Search for the cell housing the specified text and yield its (X, Y) center coordinate. 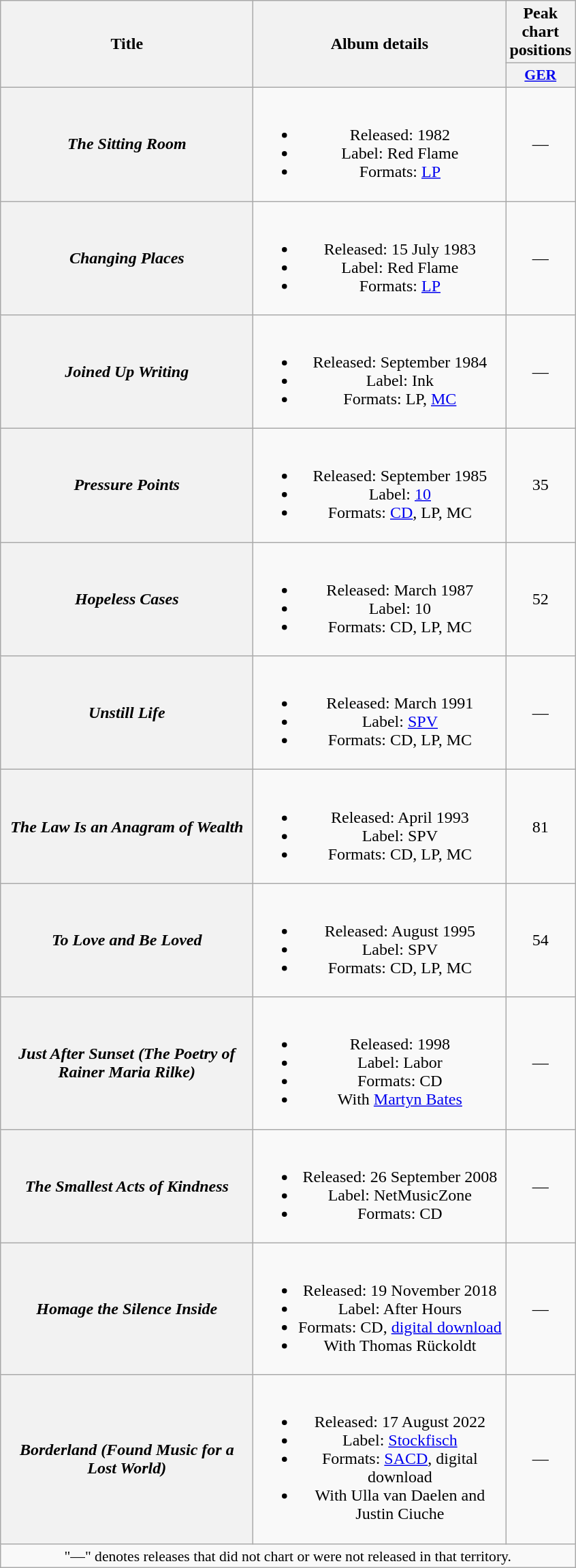
Homage the Silence Inside (127, 1309)
Released: March 1991Label: SPVFormats: CD, LP, MC (380, 713)
Album details (380, 44)
Pressure Points (127, 486)
Released: April 1993Label: SPVFormats: CD, LP, MC (380, 826)
Peak chart positions (541, 32)
Released: 19 November 2018Label: After HoursFormats: CD, digital downloadWith Thomas Rückoldt (380, 1309)
Changing Places (127, 259)
Released: 1982Label: Red FlameFormats: LP (380, 144)
Borderland (Found Music for a Lost World) (127, 1459)
Released: 26 September 2008Label: NetMusicZoneFormats: CD (380, 1186)
To Love and Be Loved (127, 941)
Hopeless Cases (127, 599)
Released: 17 August 2022Label: StockfischFormats: SACD, digital downloadWith Ulla van Daelen and Justin Ciuche (380, 1459)
Just After Sunset (The Poetry of Rainer Maria Rilke) (127, 1063)
Released: 15 July 1983Label: Red FlameFormats: LP (380, 259)
GER (541, 76)
The Sitting Room (127, 144)
Released: September 1984Label: InkFormats: LP, MC (380, 372)
Released: 1998Label: LaborFormats: CDWith Martyn Bates (380, 1063)
The Smallest Acts of Kindness (127, 1186)
35 (541, 486)
52 (541, 599)
Released: March 1987Label: 10Formats: CD, LP, MC (380, 599)
Released: August 1995Label: SPVFormats: CD, LP, MC (380, 941)
Unstill Life (127, 713)
81 (541, 826)
54 (541, 941)
Joined Up Writing (127, 372)
Released: September 1985Label: 10Formats: CD, LP, MC (380, 486)
Title (127, 44)
The Law Is an Anagram of Wealth (127, 826)
"—" denotes releases that did not chart or were not released in that territory. (288, 1556)
